Determine the (x, y) coordinate at the center of the cell enclosing the given text.  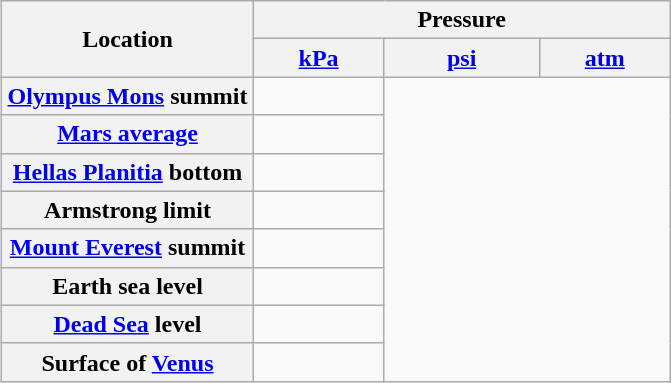
Hellas Planitia bottom (128, 172)
Pressure (462, 20)
Location (128, 39)
Armstrong limit (128, 210)
Earth sea level (128, 286)
atm (604, 58)
Dead Sea level (128, 324)
Mars average (128, 134)
psi (462, 58)
Mount Everest summit (128, 248)
kPa (318, 58)
Olympus Mons summit (128, 96)
Surface of Venus (128, 362)
